From the cell containing the given text, extract its center point as (X, Y) coordinate. 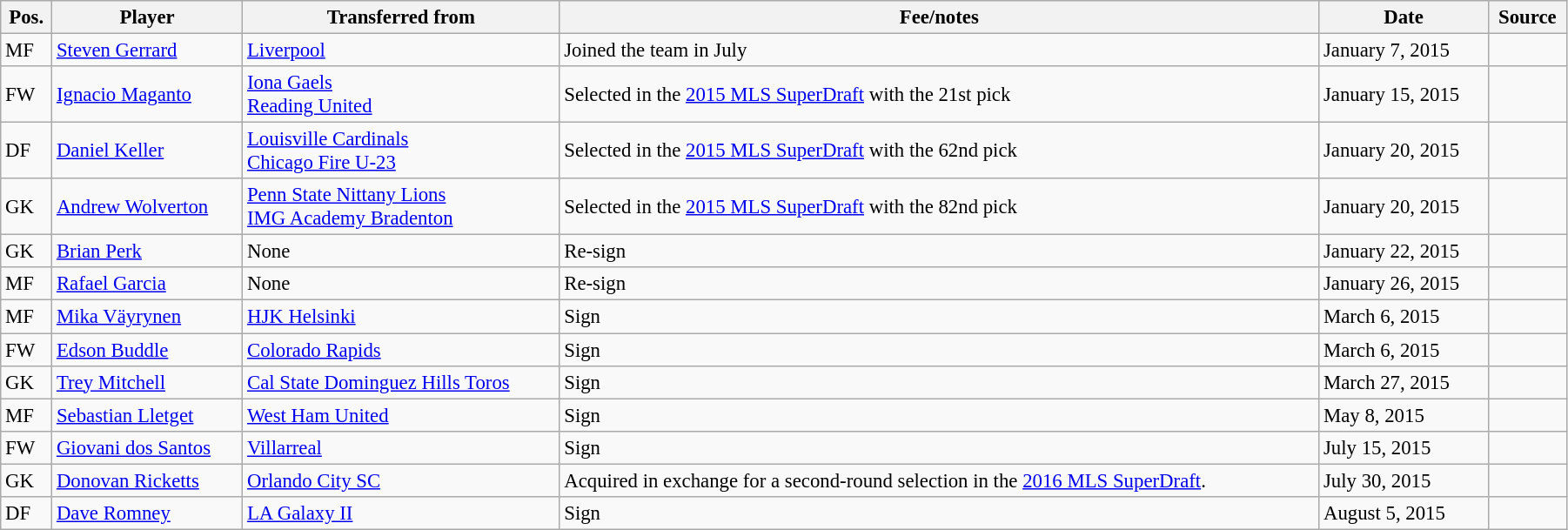
Ignacio Maganto (148, 94)
January 22, 2015 (1404, 252)
Donovan Ricketts (148, 480)
West Ham United (401, 415)
Giovani dos Santos (148, 447)
January 26, 2015 (1404, 285)
Transferred from (401, 17)
July 15, 2015 (1404, 447)
Daniel Keller (148, 151)
Iona Gaels Reading United (401, 94)
July 30, 2015 (1404, 480)
March 27, 2015 (1404, 382)
Brian Perk (148, 252)
Pos. (26, 17)
January 15, 2015 (1404, 94)
Rafael Garcia (148, 285)
Selected in the 2015 MLS SuperDraft with the 21st pick (940, 94)
Louisville Cardinals Chicago Fire U-23 (401, 151)
Selected in the 2015 MLS SuperDraft with the 82nd pick (940, 207)
Sebastian Lletget (148, 415)
January 7, 2015 (1404, 50)
HJK Helsinki (401, 317)
Andrew Wolverton (148, 207)
Source (1527, 17)
Player (148, 17)
Cal State Dominguez Hills Toros (401, 382)
Date (1404, 17)
Trey Mitchell (148, 382)
Steven Gerrard (148, 50)
August 5, 2015 (1404, 513)
May 8, 2015 (1404, 415)
Orlando City SC (401, 480)
Joined the team in July (940, 50)
Fee/notes (940, 17)
Dave Romney (148, 513)
Villarreal (401, 447)
Acquired in exchange for a second-round selection in the 2016 MLS SuperDraft. (940, 480)
Penn State Nittany Lions IMG Academy Bradenton (401, 207)
Colorado Rapids (401, 350)
Selected in the 2015 MLS SuperDraft with the 62nd pick (940, 151)
Liverpool (401, 50)
Mika Väyrynen (148, 317)
Edson Buddle (148, 350)
LA Galaxy II (401, 513)
